Return the (x, y) coordinate for the center point of the cell that contains the specified text.  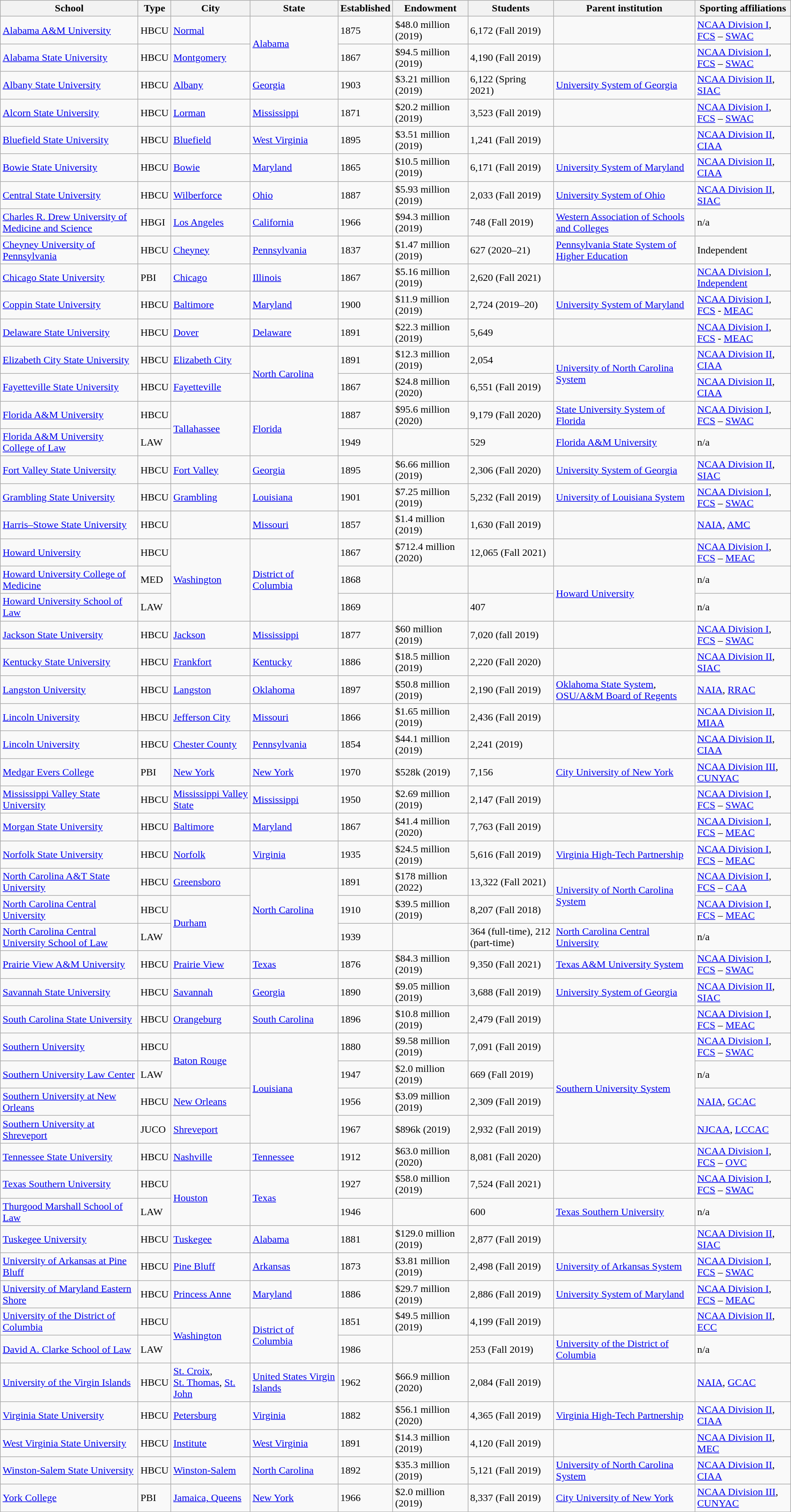
1876 (365, 965)
2,932 (Fall 2019) (510, 1129)
$712.4 million (2020) (431, 552)
6,122 (Spring 2021) (510, 85)
University System of Ohio (624, 195)
1881 (365, 1239)
$1.47 million (2019) (431, 250)
Illinois (294, 277)
3,688 (Fall 2019) (510, 992)
Bowie State University (69, 167)
Savannah (211, 992)
2,877 (Fall 2019) (510, 1239)
University of Arkansas System (624, 1267)
MED (155, 579)
1868 (365, 579)
1897 (365, 689)
4,190 (Fall 2019) (510, 57)
5,649 (510, 332)
Mississippi Valley State University (69, 800)
2,309 (Fall 2019) (510, 1101)
2,190 (Fall 2019) (510, 689)
2,620 (Fall 2021) (510, 277)
$3.09 million (2019) (431, 1101)
$60 million (2019) (431, 634)
Wilberforce (211, 195)
$66.9 million (2020) (431, 1382)
West Virginia State University (69, 1443)
Parent institution (624, 8)
Kentucky (294, 662)
Institute (211, 1443)
1882 (365, 1416)
Houston (211, 1198)
Baton Rouge (211, 1061)
$5.93 million (2019) (431, 195)
State (294, 8)
Type (155, 8)
Alabama A&M University (69, 30)
2,306 (Fall 2020) (510, 470)
Delaware (294, 332)
$24.8 million (2020) (431, 388)
South Carolina (294, 1020)
School (69, 8)
8,081 (Fall 2020) (510, 1156)
$84.3 million (2019) (431, 965)
5,232 (Fall 2019) (510, 498)
$2.69 million (2019) (431, 800)
6,171 (Fall 2019) (510, 167)
$6.66 million (2019) (431, 470)
1910 (365, 910)
2,054 (510, 360)
Grambling State University (69, 498)
Western Association of Schools and Colleges (624, 222)
Tallahassee (211, 429)
Princess Anne (211, 1294)
$95.6 million (2020) (431, 415)
Florida A&M University College of Law (69, 443)
Jackson (211, 634)
Greensboro (211, 882)
Nashville (211, 1156)
North Carolina Central University School of Law (69, 937)
1890 (365, 992)
University of Maryland Eastern Shore (69, 1294)
1970 (365, 772)
8,207 (Fall 2018) (510, 910)
Jackson State University (69, 634)
1857 (365, 525)
Lorman (211, 112)
Chicago (211, 277)
1854 (365, 744)
13,322 (Fall 2021) (510, 882)
748 (Fall 2019) (510, 222)
Prairie View (211, 965)
Montgomery (211, 57)
United States Virgin Islands (294, 1382)
$12.3 million (2019) (431, 360)
7,091 (Fall 2019) (510, 1047)
$58.0 million (2019) (431, 1184)
2,033 (Fall 2019) (510, 195)
2,498 (Fall 2019) (510, 1267)
364 (full-time), 212 (part-time) (510, 937)
$10.8 million (2019) (431, 1020)
$7.25 million (2019) (431, 498)
Southern University System (624, 1088)
Tennessee (294, 1156)
$3.21 million (2019) (431, 85)
7,020 (fall 2019) (510, 634)
2,147 (Fall 2019) (510, 800)
$49.5 million (2019) (431, 1322)
Oklahoma (294, 689)
$44.1 million (2019) (431, 744)
$48.0 million (2019) (431, 30)
Central State University (69, 195)
Independent (743, 250)
669 (Fall 2019) (510, 1074)
1877 (365, 634)
$29.7 million (2019) (431, 1294)
$35.3 million (2019) (431, 1471)
Fayetteville State University (69, 388)
Charles R. Drew University of Medicine and Science (69, 222)
3,523 (Fall 2019) (510, 112)
1837 (365, 250)
Sporting affiliations (743, 8)
Albany (211, 85)
$50.8 million (2019) (431, 689)
University of the Virgin Islands (69, 1382)
2,479 (Fall 2019) (510, 1020)
Harris–Stowe State University (69, 525)
St. Croix,St. Thomas, St. John (211, 1382)
Medgar Evers College (69, 772)
University of Arkansas at Pine Bluff (69, 1267)
NCAA Division II, MIAA (743, 717)
1866 (365, 717)
Los Angeles (211, 222)
5,121 (Fall 2019) (510, 1471)
NCAA Division I, FCS – CAA (743, 882)
Oklahoma State System, OSU/A&M Board of Regents (624, 689)
Fort Valley State University (69, 470)
2,241 (2019) (510, 744)
$22.3 million (2019) (431, 332)
David A. Clarke School of Law (69, 1349)
Elizabeth City State University (69, 360)
Grambling (211, 498)
600 (510, 1211)
Pennsylvania State System of Higher Education (624, 250)
NAIA, RRAC (743, 689)
NCAA Division II, ECC (743, 1322)
Students (510, 8)
$11.9 million (2019) (431, 305)
Elizabeth City (211, 360)
Durham (211, 923)
7,524 (Fall 2021) (510, 1184)
$1.65 million (2019) (431, 717)
8,337 (Fall 2019) (510, 1498)
NJCAA, LCCAC (743, 1129)
529 (510, 443)
Bluefield State University (69, 140)
HBGI (155, 222)
4,199 (Fall 2019) (510, 1322)
NAIA, AMC (743, 525)
Texas A&M University System (624, 965)
$3.51 million (2019) (431, 140)
State University System of Florida (624, 415)
Dover (211, 332)
Orangeburg (211, 1020)
7,156 (510, 772)
1896 (365, 1020)
5,616 (Fall 2019) (510, 855)
Southern University (69, 1047)
Morgan State University (69, 827)
Kentucky State University (69, 662)
1903 (365, 85)
1962 (365, 1382)
Howard University College of Medicine (69, 579)
$41.4 million (2020) (431, 827)
Mississippi Valley State (211, 800)
Norfolk (211, 855)
1912 (365, 1156)
1851 (365, 1322)
Ohio (294, 195)
Savannah State University (69, 992)
New Orleans (211, 1101)
4,120 (Fall 2019) (510, 1443)
Normal (211, 30)
Albany State University (69, 85)
1,630 (Fall 2019) (510, 525)
$63.0 million (2020) (431, 1156)
Southern University at New Orleans (69, 1101)
California (294, 222)
$94.3 million (2019) (431, 222)
$178 million (2022) (431, 882)
Alabama State University (69, 57)
Tuskegee University (69, 1239)
Fayetteville (211, 388)
Frankfort (211, 662)
2,084 (Fall 2019) (510, 1382)
$20.2 million (2019) (431, 112)
Tuskegee (211, 1239)
6,172 (Fall 2019) (510, 30)
1869 (365, 607)
1901 (365, 498)
$9.05 million (2019) (431, 992)
2,886 (Fall 2019) (510, 1294)
$14.3 million (2019) (431, 1443)
City (211, 8)
Cheyney University of Pennsylvania (69, 250)
1949 (365, 443)
Langston University (69, 689)
Florida (294, 429)
1875 (365, 30)
York College (69, 1498)
Norfolk State University (69, 855)
University of Louisiana System (624, 498)
Arkansas (294, 1267)
1947 (365, 1074)
407 (510, 607)
$3.81 million (2019) (431, 1267)
Established (365, 8)
Jamaica, Queens (211, 1498)
Prairie View A&M University (69, 965)
$39.5 million (2019) (431, 910)
$5.16 million (2019) (431, 277)
Coppin State University (69, 305)
Southern University at Shreveport (69, 1129)
Chester County (211, 744)
1927 (365, 1184)
1871 (365, 112)
Pine Bluff (211, 1267)
Jefferson City (211, 717)
2,724 (2019–20) (510, 305)
1967 (365, 1129)
Bluefield (211, 140)
NCAA Division I, FCS – OVC (743, 1156)
Winston-Salem (211, 1471)
$528k (2019) (431, 772)
1880 (365, 1047)
Bowie (211, 167)
1,241 (Fall 2019) (510, 140)
1956 (365, 1101)
North Carolina A&T State University (69, 882)
1950 (365, 800)
Cheyney (211, 250)
$896k (2019) (431, 1129)
2,220 (Fall 2020) (510, 662)
7,763 (Fall 2019) (510, 827)
$129.0 million (2019) (431, 1239)
1939 (365, 937)
1892 (365, 1471)
Southern University Law Center (69, 1074)
1873 (365, 1267)
Shreveport (211, 1129)
Winston-Salem State University (69, 1471)
$18.5 million (2019) (431, 662)
Tennessee State University (69, 1156)
NCAA Division II, MEC (743, 1443)
627 (2020–21) (510, 250)
Delaware State University (69, 332)
1900 (365, 305)
Fort Valley (211, 470)
Petersburg (211, 1416)
$94.5 million (2019) (431, 57)
Howard University School of Law (69, 607)
1986 (365, 1349)
6,551 (Fall 2019) (510, 388)
Alcorn State University (69, 112)
9,179 (Fall 2020) (510, 415)
$56.1 million (2020) (431, 1416)
$9.58 million (2019) (431, 1047)
1865 (365, 167)
1935 (365, 855)
Virginia State University (69, 1416)
2,436 (Fall 2019) (510, 717)
Chicago State University (69, 277)
Thurgood Marshall School of Law (69, 1211)
NCAA Division I, Independent (743, 277)
12,065 (Fall 2021) (510, 552)
9,350 (Fall 2021) (510, 965)
JUCO (155, 1129)
$24.5 million (2019) (431, 855)
4,365 (Fall 2019) (510, 1416)
$1.4 million (2019) (431, 525)
Langston (211, 689)
Endowment (431, 8)
$10.5 million (2019) (431, 167)
1946 (365, 1211)
South Carolina State University (69, 1020)
253 (Fall 2019) (510, 1349)
